For the text-containing cell, return its midpoint in (X, Y) coordinate format. 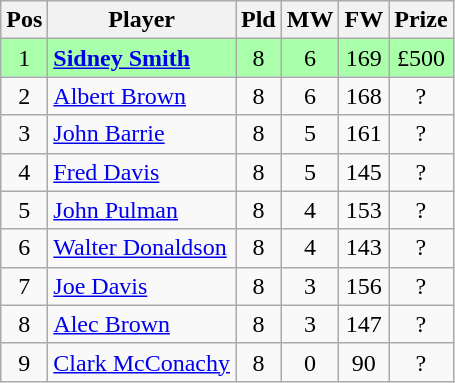
169 (364, 58)
John Pulman (142, 210)
9 (24, 362)
90 (364, 362)
Prize (421, 20)
Sidney Smith (142, 58)
Walter Donaldson (142, 248)
MW (310, 20)
Fred Davis (142, 172)
John Barrie (142, 134)
FW (364, 20)
147 (364, 324)
168 (364, 96)
Player (142, 20)
143 (364, 248)
Clark McConachy (142, 362)
1 (24, 58)
0 (310, 362)
161 (364, 134)
145 (364, 172)
Albert Brown (142, 96)
153 (364, 210)
Pos (24, 20)
£500 (421, 58)
Joe Davis (142, 286)
Pld (259, 20)
7 (24, 286)
156 (364, 286)
Alec Brown (142, 324)
2 (24, 96)
